Determine the [x, y] coordinate at the center of the cell enclosing the given text.  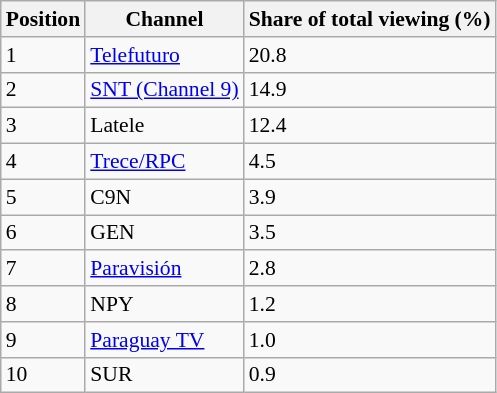
20.8 [370, 55]
SUR [164, 375]
SNT (Channel 9) [164, 90]
10 [43, 375]
2.8 [370, 269]
1.0 [370, 340]
Latele [164, 126]
Paravisión [164, 269]
6 [43, 233]
Share of total viewing (%) [370, 19]
1.2 [370, 304]
5 [43, 197]
1 [43, 55]
NPY [164, 304]
9 [43, 340]
Channel [164, 19]
Position [43, 19]
C9N [164, 197]
GEN [164, 233]
7 [43, 269]
Trece/RPC [164, 162]
3.5 [370, 233]
8 [43, 304]
Telefuturo [164, 55]
4.5 [370, 162]
4 [43, 162]
14.9 [370, 90]
3.9 [370, 197]
Paraguay TV [164, 340]
0.9 [370, 375]
12.4 [370, 126]
3 [43, 126]
2 [43, 90]
